From the cell containing the given text, extract its center point as (X, Y) coordinate. 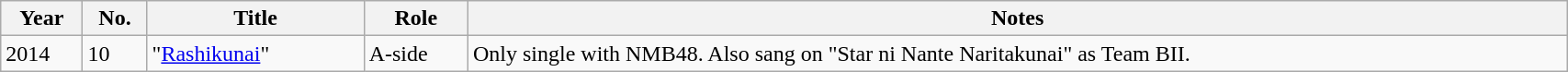
A-side (415, 54)
10 (115, 54)
Notes (1017, 18)
Title (255, 18)
Year (42, 18)
"Rashikunai" (255, 54)
Role (415, 18)
No. (115, 18)
Only single with NMB48. Also sang on "Star ni Nante Naritakunai" as Team BII. (1017, 54)
2014 (42, 54)
